Provide the [X, Y] coordinate of the cell's center where the given text is located.  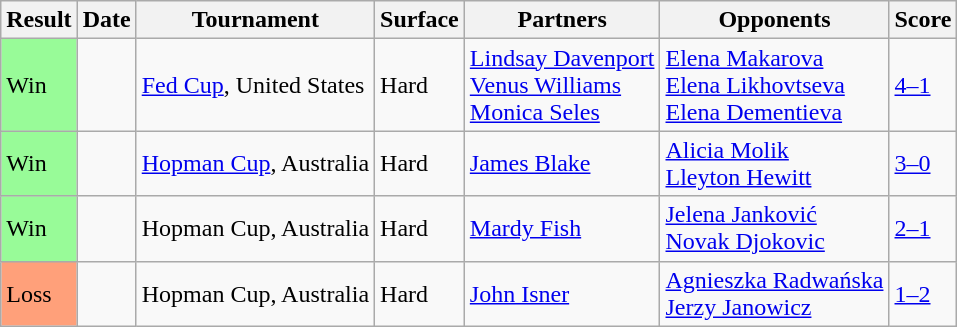
Alicia Molik Lleyton Hewitt [774, 164]
Tournament [255, 20]
Mardy Fish [562, 228]
3–0 [923, 164]
Partners [562, 20]
Lindsay Davenport Venus Williams Monica Seles [562, 85]
2–1 [923, 228]
Loss [39, 294]
Result [39, 20]
4–1 [923, 85]
John Isner [562, 294]
Jelena Janković Novak Djokovic [774, 228]
1–2 [923, 294]
Score [923, 20]
Elena Makarova Elena Likhovtseva Elena Dementieva [774, 85]
Date [106, 20]
James Blake [562, 164]
Opponents [774, 20]
Surface [420, 20]
Fed Cup, United States [255, 85]
Agnieszka Radwańska Jerzy Janowicz [774, 294]
